Return [x, y] of the center of cell containing provided text 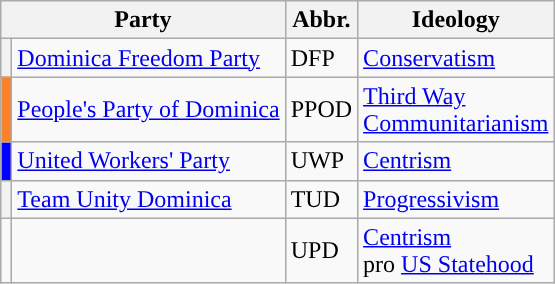
TUD [321, 199]
Third WayCommunitarianism [456, 110]
Party [143, 20]
Abbr. [321, 20]
United Workers' Party [148, 161]
Dominica Freedom Party [148, 58]
People's Party of Dominica [148, 110]
PPOD [321, 110]
Ideology [456, 20]
Conservatism [456, 58]
Progressivism [456, 199]
UWP [321, 161]
Centrism [456, 161]
Centrismpro US Statehood [456, 250]
UPD [321, 250]
Team Unity Dominica [148, 199]
DFP [321, 58]
